For the text-containing cell, return its midpoint in (X, Y) coordinate format. 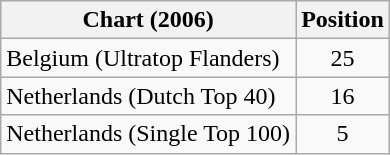
25 (343, 58)
Position (343, 20)
Chart (2006) (148, 20)
5 (343, 134)
Netherlands (Dutch Top 40) (148, 96)
16 (343, 96)
Belgium (Ultratop Flanders) (148, 58)
Netherlands (Single Top 100) (148, 134)
